Return [x, y] of the center of cell containing provided text 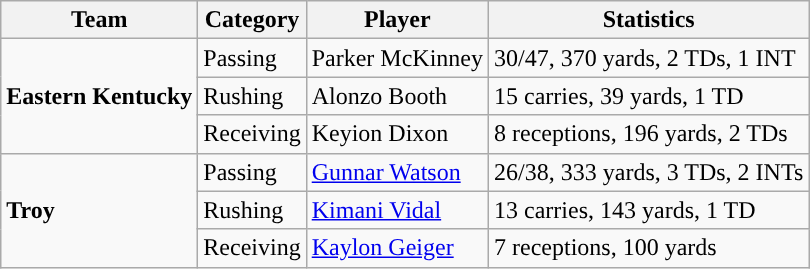
Keyion Dixon [397, 134]
26/38, 333 yards, 3 TDs, 2 INTs [649, 172]
Eastern Kentucky [100, 96]
8 receptions, 196 yards, 2 TDs [649, 134]
Kimani Vidal [397, 210]
15 carries, 39 yards, 1 TD [649, 96]
Kaylon Geiger [397, 248]
7 receptions, 100 yards [649, 248]
30/47, 370 yards, 2 TDs, 1 INT [649, 58]
Alonzo Booth [397, 96]
Team [100, 20]
Category [252, 20]
13 carries, 143 yards, 1 TD [649, 210]
Gunnar Watson [397, 172]
Troy [100, 210]
Statistics [649, 20]
Parker McKinney [397, 58]
Player [397, 20]
